Search for the cell housing the specified text and yield its (X, Y) center coordinate. 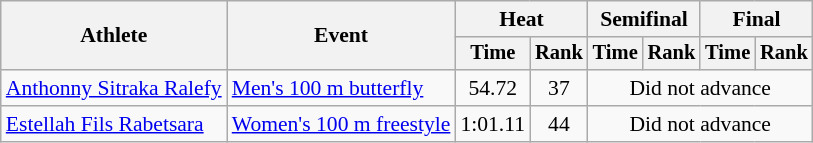
Athlete (114, 36)
Men's 100 m butterfly (342, 88)
Women's 100 m freestyle (342, 124)
1:01.11 (492, 124)
Final (756, 19)
Estellah Fils Rabetsara (114, 124)
Anthonny Sitraka Ralefy (114, 88)
Event (342, 36)
Heat (521, 19)
44 (559, 124)
37 (559, 88)
54.72 (492, 88)
Semifinal (644, 19)
